From the cell containing the given text, extract its center point as (x, y) coordinate. 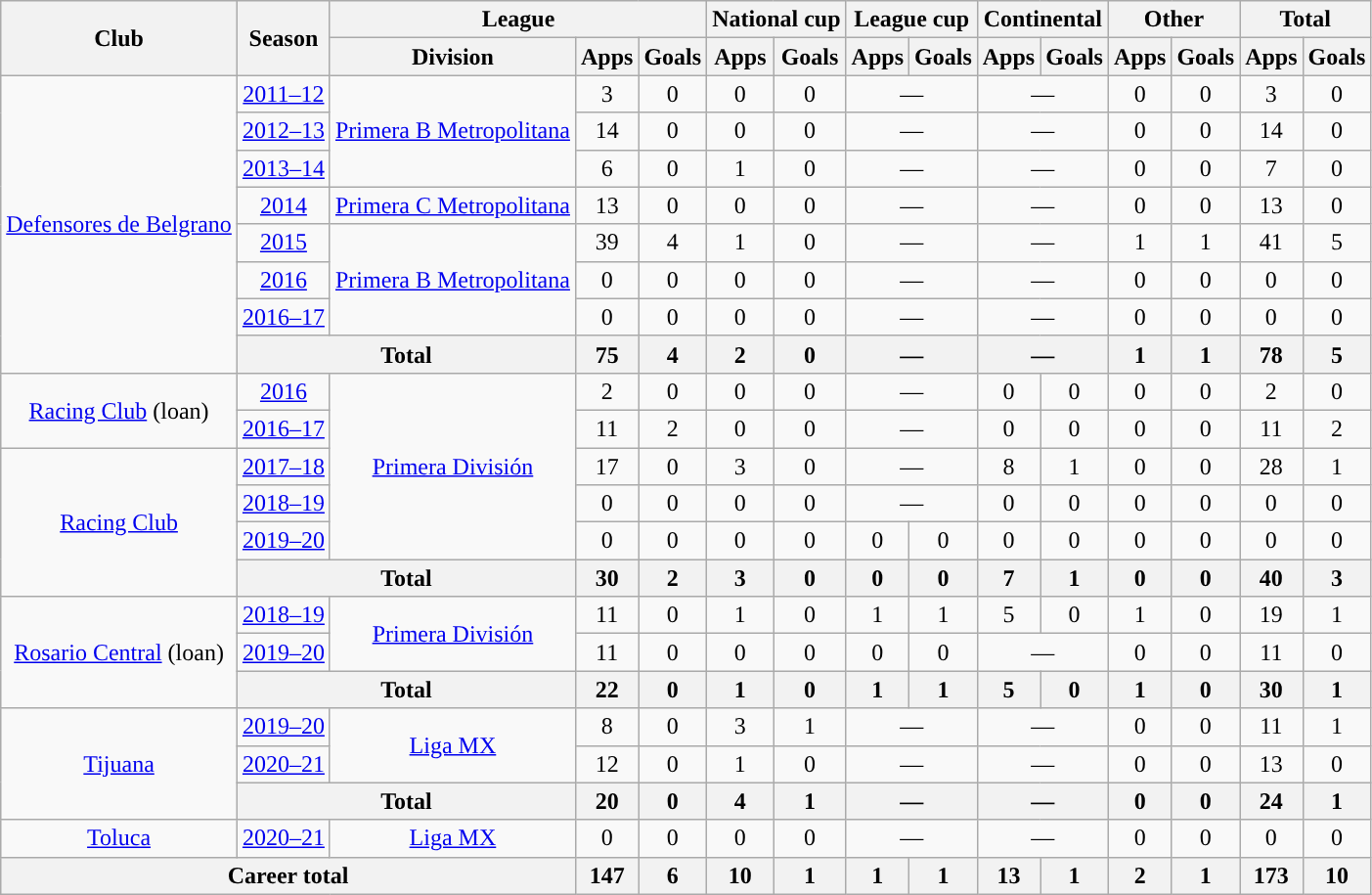
Other (1173, 20)
Defensores de Belgrano (119, 224)
2014 (284, 205)
75 (606, 354)
Continental (1042, 20)
19 (1271, 615)
National cup (776, 20)
Racing Club (loan) (119, 410)
28 (1271, 467)
12 (606, 764)
173 (1271, 875)
20 (606, 801)
Racing Club (119, 522)
17 (606, 467)
41 (1271, 243)
147 (606, 875)
Club (119, 38)
24 (1271, 801)
22 (606, 690)
2011–12 (284, 94)
Tijuana (119, 764)
2017–18 (284, 467)
Rosario Central (loan) (119, 652)
Career total (288, 875)
League cup (911, 20)
Toluca (119, 838)
39 (606, 243)
2012–13 (284, 131)
78 (1271, 354)
Season (284, 38)
2013–14 (284, 168)
40 (1271, 578)
Division (452, 57)
League (518, 20)
Primera C Metropolitana (452, 205)
2015 (284, 243)
